Extract the (x, y) coordinate from the center of the cell holding the provided text.  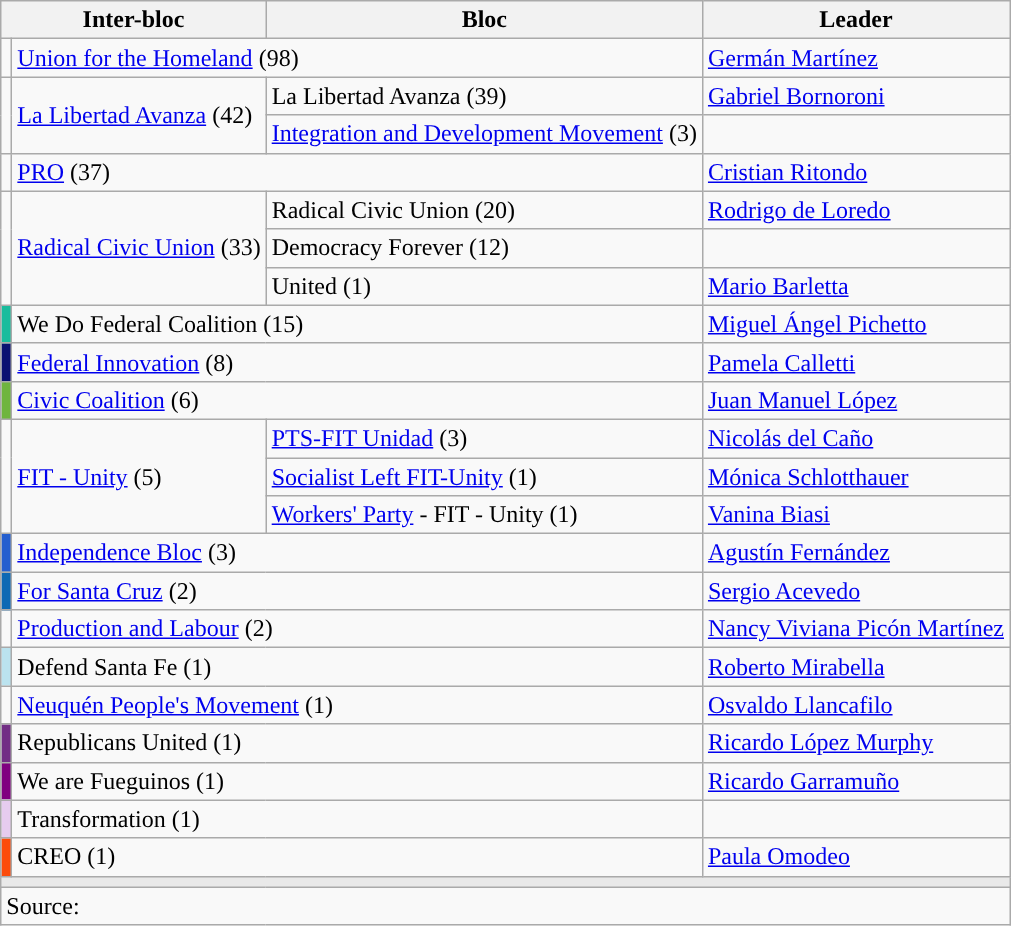
Defend Santa Fe (1) (358, 667)
Workers' Party - FIT - Unity (1) (484, 515)
Gabriel Bornoroni (856, 96)
We are Fueguinos (1) (358, 781)
Inter-bloc (134, 20)
Vanina Biasi (856, 515)
Germán Martínez (856, 58)
PRO (37) (358, 172)
Rodrigo de Loredo (856, 210)
For Santa Cruz (2) (358, 591)
Radical Civic Union (33) (139, 248)
FIT - Unity (5) (139, 476)
Agustín Fernández (856, 553)
We Do Federal Coalition (15) (358, 324)
Miguel Ángel Pichetto (856, 324)
Neuquén People's Movement (1) (358, 705)
Nancy Viviana Picón Martínez (856, 629)
Sergio Acevedo (856, 591)
Roberto Mirabella (856, 667)
Mónica Schlotthauer (856, 477)
Production and Labour (2) (358, 629)
Civic Coalition (6) (358, 400)
United (1) (484, 286)
Leader (856, 20)
La Libertad Avanza (39) (484, 96)
Republicans United (1) (358, 743)
PTS-FIT Unidad (3) (484, 438)
Osvaldo Llancafilo (856, 705)
Federal Innovation (8) (358, 362)
Mario Barletta (856, 286)
Socialist Left FIT-Unity (1) (484, 477)
Integration and Development Movement (3) (484, 134)
Juan Manuel López (856, 400)
Paula Omodeo (856, 857)
Ricardo Garramuño (856, 781)
Bloc (484, 20)
Transformation (1) (358, 819)
Ricardo López Murphy (856, 743)
CREO (1) (358, 857)
Pamela Calletti (856, 362)
La Libertad Avanza (42) (139, 115)
Democracy Forever (12) (484, 248)
Cristian Ritondo (856, 172)
Union for the Homeland (98) (358, 58)
Independence Bloc (3) (358, 553)
Radical Civic Union (20) (484, 210)
Nicolás del Caño (856, 438)
Source: (506, 906)
